Output the (x, y) coordinate of the center of the cell containing the given text.  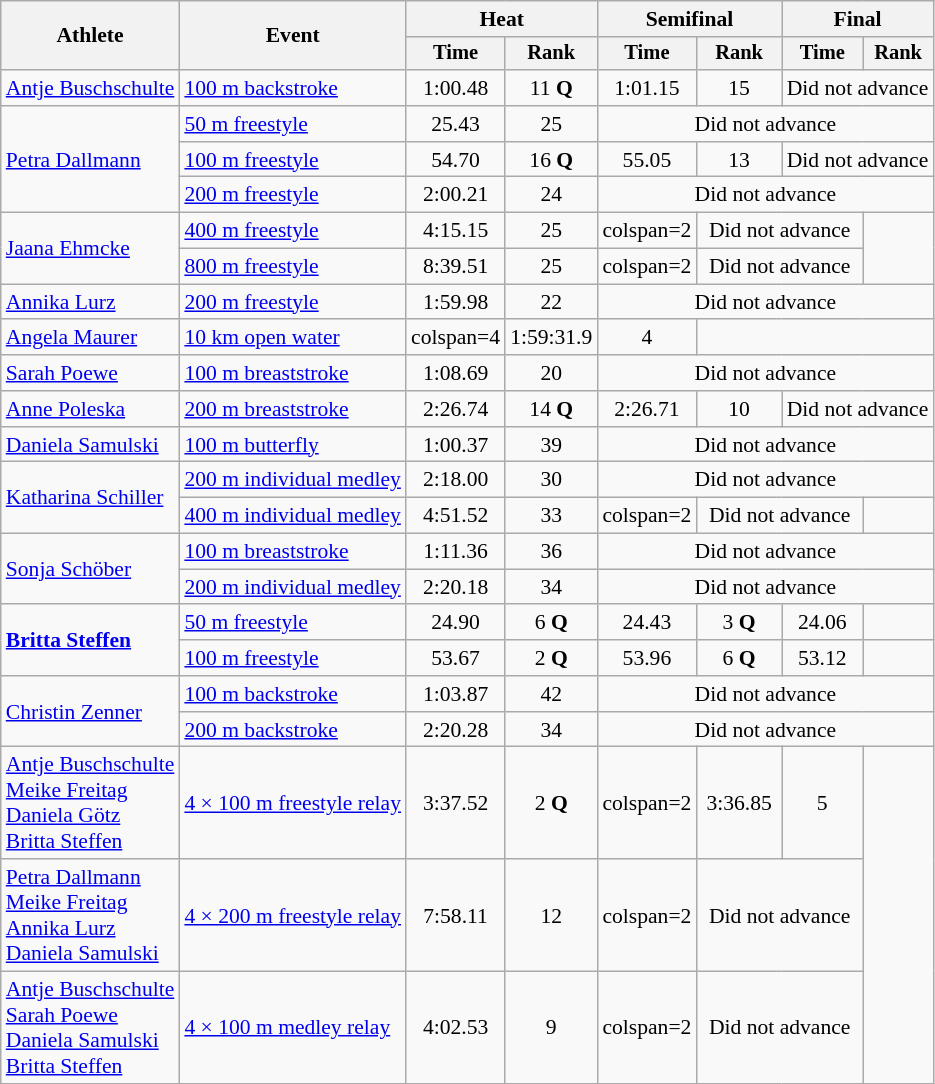
Christin Zenner (90, 712)
2:20.18 (456, 587)
Anne Poleska (90, 409)
53.96 (646, 658)
39 (551, 445)
9 (551, 1028)
Annika Lurz (90, 302)
16 Q (551, 160)
Antje BuschschulteSarah PoeweDaniela SamulskiBritta Steffen (90, 1028)
Daniela Samulski (90, 445)
2:26.71 (646, 409)
2:18.00 (456, 480)
24.90 (456, 623)
3 Q (738, 623)
Petra Dallmann (90, 160)
4 × 200 m freestyle relay (292, 915)
8:39.51 (456, 267)
800 m freestyle (292, 267)
Britta Steffen (90, 640)
1:00.37 (456, 445)
24 (551, 195)
Final (858, 19)
1:03.87 (456, 694)
25.43 (456, 124)
4:02.53 (456, 1028)
4 (646, 338)
Antje BuschschulteMeike FreitagDaniela GötzBritta Steffen (90, 803)
4 × 100 m freestyle relay (292, 803)
5 (822, 803)
12 (551, 915)
22 (551, 302)
14 Q (551, 409)
Angela Maurer (90, 338)
1:59.98 (456, 302)
1:08.69 (456, 373)
4:15.15 (456, 231)
15 (738, 88)
4 × 100 m medley relay (292, 1028)
Sonja Schöber (90, 570)
400 m individual medley (292, 516)
10 km open water (292, 338)
Heat (502, 19)
Katharina Schiller (90, 498)
1:11.36 (456, 552)
2:20.28 (456, 730)
200 m backstroke (292, 730)
13 (738, 160)
10 (738, 409)
36 (551, 552)
1:59:31.9 (551, 338)
Sarah Poewe (90, 373)
Semifinal (689, 19)
55.05 (646, 160)
24.43 (646, 623)
53.12 (822, 658)
54.70 (456, 160)
3:37.52 (456, 803)
Antje Buschschulte (90, 88)
24.06 (822, 623)
Jaana Ehmcke (90, 248)
100 m butterfly (292, 445)
20 (551, 373)
2:26.74 (456, 409)
3:36.85 (738, 803)
Petra DallmannMeike FreitagAnnika LurzDaniela Samulski (90, 915)
42 (551, 694)
7:58.11 (456, 915)
11 Q (551, 88)
Event (292, 36)
400 m freestyle (292, 231)
1:01.15 (646, 88)
colspan=4 (456, 338)
33 (551, 516)
200 m breaststroke (292, 409)
Athlete (90, 36)
2:00.21 (456, 195)
30 (551, 480)
4:51.52 (456, 516)
53.67 (456, 658)
1:00.48 (456, 88)
